Pinpoint the cell where the given text exists, returning its [X, Y] midpoint coordinate. 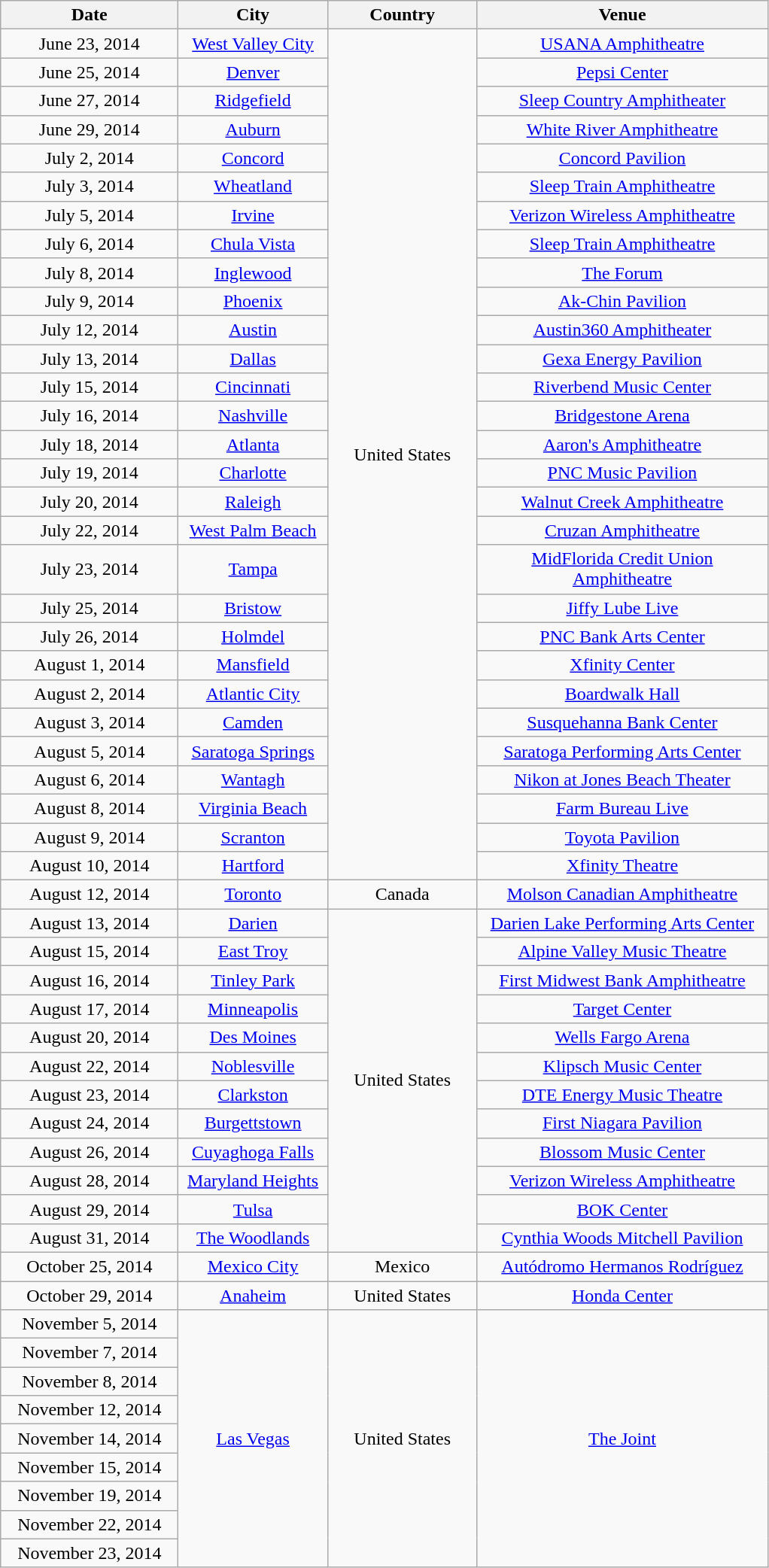
Tinley Park [253, 980]
Saratoga Performing Arts Center [622, 751]
November 14, 2014 [90, 1439]
Irvine [253, 215]
August 9, 2014 [90, 837]
Country [402, 15]
November 5, 2014 [90, 1324]
July 13, 2014 [90, 359]
Walnut Creek Amphitheatre [622, 502]
July 5, 2014 [90, 215]
Maryland Heights [253, 1181]
Wantagh [253, 779]
July 2, 2014 [90, 158]
Clarkston [253, 1095]
July 19, 2014 [90, 473]
October 25, 2014 [90, 1266]
October 29, 2014 [90, 1295]
Cynthia Woods Mitchell Pavilion [622, 1238]
Atlanta [253, 445]
Saratoga Springs [253, 751]
Cincinnati [253, 387]
PNC Bank Arts Center [622, 637]
Cruzan Amphitheatre [622, 530]
Chula Vista [253, 244]
Anaheim [253, 1295]
August 26, 2014 [90, 1152]
August 12, 2014 [90, 895]
DTE Energy Music Theatre [622, 1095]
Bristow [253, 608]
Venue [622, 15]
August 6, 2014 [90, 779]
Des Moines [253, 1038]
Hartford [253, 866]
First Midwest Bank Amphitheatre [622, 980]
June 27, 2014 [90, 101]
Xfinity Center [622, 665]
Klipsch Music Center [622, 1066]
August 17, 2014 [90, 1009]
August 13, 2014 [90, 923]
USANA Amphitheatre [622, 44]
November 12, 2014 [90, 1410]
August 28, 2014 [90, 1181]
Scranton [253, 837]
Nashville [253, 416]
July 16, 2014 [90, 416]
Darien Lake Performing Arts Center [622, 923]
Canada [402, 895]
Aaron's Amphitheatre [622, 445]
November 15, 2014 [90, 1467]
August 8, 2014 [90, 808]
West Valley City [253, 44]
Austin360 Amphitheater [622, 330]
June 25, 2014 [90, 72]
Autódromo Hermanos Rodríguez [622, 1266]
Bridgestone Arena [622, 416]
July 9, 2014 [90, 301]
Wells Fargo Arena [622, 1038]
August 24, 2014 [90, 1123]
Xfinity Theatre [622, 866]
Austin [253, 330]
Gexa Energy Pavilion [622, 359]
The Joint [622, 1439]
Mexico City [253, 1266]
Camden [253, 722]
Date [90, 15]
August 15, 2014 [90, 952]
July 23, 2014 [90, 569]
August 5, 2014 [90, 751]
July 26, 2014 [90, 637]
White River Amphitheatre [622, 129]
Nikon at Jones Beach Theater [622, 779]
Phoenix [253, 301]
The Woodlands [253, 1238]
Tulsa [253, 1209]
July 3, 2014 [90, 187]
August 10, 2014 [90, 866]
November 19, 2014 [90, 1496]
Darien [253, 923]
Atlantic City [253, 694]
Pepsi Center [622, 72]
July 25, 2014 [90, 608]
August 23, 2014 [90, 1095]
August 2, 2014 [90, 694]
Concord [253, 158]
November 23, 2014 [90, 1553]
Sleep Country Amphitheater [622, 101]
November 7, 2014 [90, 1353]
Toyota Pavilion [622, 837]
June 23, 2014 [90, 44]
MidFlorida Credit Union Amphitheatre [622, 569]
Concord Pavilion [622, 158]
November 22, 2014 [90, 1524]
July 20, 2014 [90, 502]
Tampa [253, 569]
Las Vegas [253, 1439]
Denver [253, 72]
Cuyaghoga Falls [253, 1152]
Alpine Valley Music Theatre [622, 952]
August 20, 2014 [90, 1038]
Burgettstown [253, 1123]
Ak-Chin Pavilion [622, 301]
July 15, 2014 [90, 387]
Raleigh [253, 502]
The Forum [622, 272]
Dallas [253, 359]
Virginia Beach [253, 808]
August 1, 2014 [90, 665]
July 22, 2014 [90, 530]
Auburn [253, 129]
Toronto [253, 895]
Ridgefield [253, 101]
June 29, 2014 [90, 129]
July 6, 2014 [90, 244]
August 16, 2014 [90, 980]
Minneapolis [253, 1009]
Blossom Music Center [622, 1152]
Jiffy Lube Live [622, 608]
August 31, 2014 [90, 1238]
Charlotte [253, 473]
Molson Canadian Amphitheatre [622, 895]
August 22, 2014 [90, 1066]
First Niagara Pavilion [622, 1123]
Noblesville [253, 1066]
August 3, 2014 [90, 722]
Holmdel [253, 637]
PNC Music Pavilion [622, 473]
Mexico [402, 1266]
Boardwalk Hall [622, 694]
Target Center [622, 1009]
Inglewood [253, 272]
East Troy [253, 952]
West Palm Beach [253, 530]
November 8, 2014 [90, 1381]
BOK Center [622, 1209]
Riverbend Music Center [622, 387]
July 18, 2014 [90, 445]
City [253, 15]
Susquehanna Bank Center [622, 722]
Farm Bureau Live [622, 808]
Wheatland [253, 187]
Mansfield [253, 665]
July 12, 2014 [90, 330]
August 29, 2014 [90, 1209]
Honda Center [622, 1295]
July 8, 2014 [90, 272]
